Pinpoint the cell where the given text exists, returning its (X, Y) midpoint coordinate. 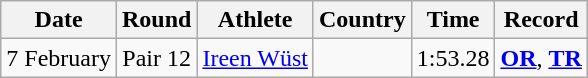
Pair 12 (156, 58)
Country (362, 20)
Record (541, 20)
1:53.28 (453, 58)
Round (156, 20)
Ireen Wüst (256, 58)
Date (59, 20)
Athlete (256, 20)
7 February (59, 58)
Time (453, 20)
OR, TR (541, 58)
